From the cell containing the given text, extract its center point as [x, y] coordinate. 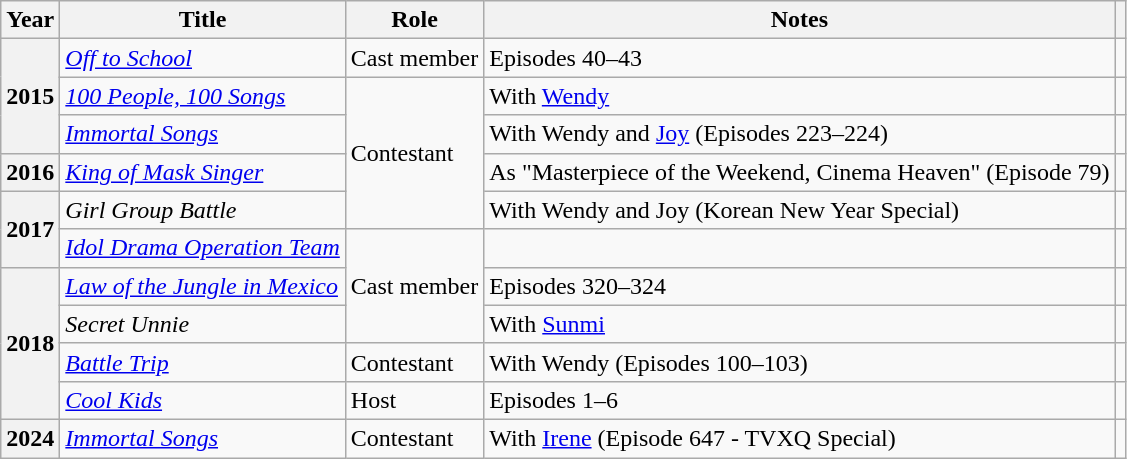
Cool Kids [203, 400]
Idol Drama Operation Team [203, 248]
Battle Trip [203, 362]
With Wendy [800, 96]
Role [414, 20]
As "Masterpiece of the Weekend, Cinema Heaven" (Episode 79) [800, 172]
With Wendy and Joy (Episodes 223–224) [800, 134]
2015 [30, 96]
With Wendy and Joy (Korean New Year Special) [800, 210]
Host [414, 400]
2024 [30, 438]
With Irene (Episode 647 - TVXQ Special) [800, 438]
2017 [30, 229]
King of Mask Singer [203, 172]
Off to School [203, 58]
2016 [30, 172]
Episodes 40–43 [800, 58]
With Sunmi [800, 324]
Notes [800, 20]
Secret Unnie [203, 324]
Title [203, 20]
With Wendy (Episodes 100–103) [800, 362]
Law of the Jungle in Mexico [203, 286]
Year [30, 20]
Girl Group Battle [203, 210]
100 People, 100 Songs [203, 96]
Episodes 320–324 [800, 286]
2018 [30, 343]
Episodes 1–6 [800, 400]
